Search for the cell housing the specified text and yield its (x, y) center coordinate. 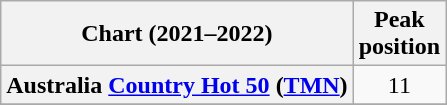
11 (399, 85)
Australia Country Hot 50 (TMN) (177, 85)
Peakposition (399, 34)
Chart (2021–2022) (177, 34)
